Identify which cell holds the provided text, then report its [x, y] central coordinate. 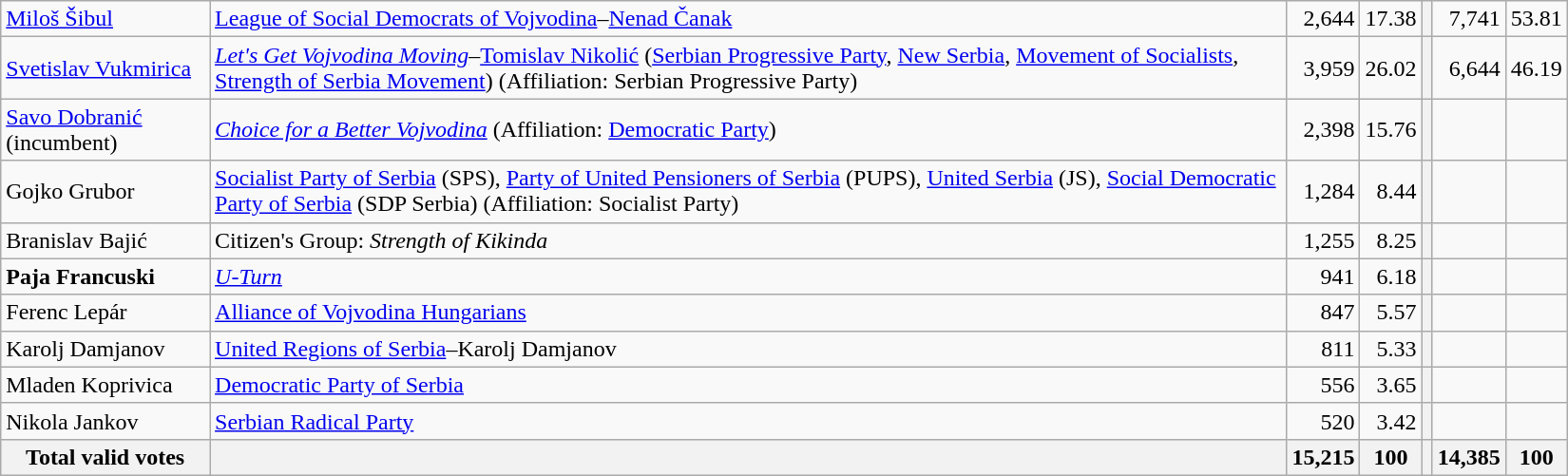
8.25 [1391, 240]
46.19 [1536, 68]
26.02 [1391, 68]
U-Turn [749, 276]
Alliance of Vojvodina Hungarians [749, 313]
Serbian Radical Party [749, 421]
847 [1323, 313]
Democratic Party of Serbia [749, 385]
6,644 [1469, 68]
United Regions of Serbia–Karolj Damjanov [749, 349]
Paja Francuski [105, 276]
Branislav Bajić [105, 240]
Miloš Šibul [105, 19]
3.65 [1391, 385]
15,215 [1323, 457]
941 [1323, 276]
17.38 [1391, 19]
Svetislav Vukmirica [105, 68]
5.33 [1391, 349]
Karolj Damjanov [105, 349]
Gojko Grubor [105, 192]
556 [1323, 385]
520 [1323, 421]
Mladen Koprivica [105, 385]
7,741 [1469, 19]
5.57 [1391, 313]
Citizen's Group: Strength of Kikinda [749, 240]
2,398 [1323, 129]
1,284 [1323, 192]
6.18 [1391, 276]
Nikola Jankov [105, 421]
3,959 [1323, 68]
8.44 [1391, 192]
15.76 [1391, 129]
3.42 [1391, 421]
811 [1323, 349]
Savo Dobranić (incumbent) [105, 129]
Choice for a Better Vojvodina (Affiliation: Democratic Party) [749, 129]
Total valid votes [105, 457]
League of Social Democrats of Vojvodina–Nenad Čanak [749, 19]
14,385 [1469, 457]
1,255 [1323, 240]
Ferenc Lepár [105, 313]
2,644 [1323, 19]
53.81 [1536, 19]
